Search for the cell housing the specified text and yield its [x, y] center coordinate. 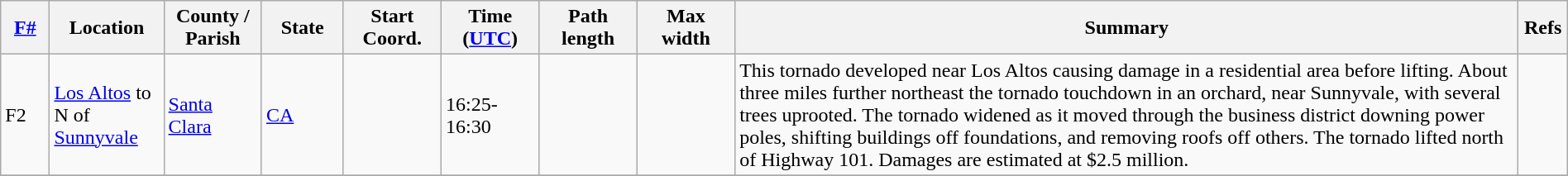
Refs [1543, 28]
Max width [686, 28]
Time (UTC) [490, 28]
County / Parish [213, 28]
Los Altos to N of Sunnyvale [107, 115]
16:25-16:30 [490, 115]
Start Coord. [392, 28]
State [303, 28]
Santa Clara [213, 115]
Location [107, 28]
F2 [25, 115]
Summary [1126, 28]
CA [303, 115]
F# [25, 28]
Path length [588, 28]
